Return [x, y] of the center of cell containing provided text 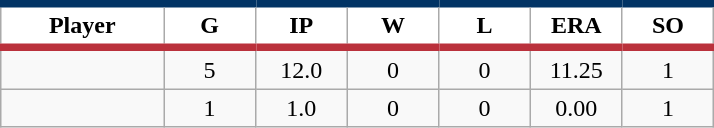
G [210, 26]
IP [301, 26]
ERA [576, 26]
SO [668, 26]
5 [210, 68]
0.00 [576, 108]
Player [82, 26]
1.0 [301, 108]
12.0 [301, 68]
L [485, 26]
W [393, 26]
11.25 [576, 68]
